Scan for the cell matching the given text and deliver its (x, y) coordinate at center. 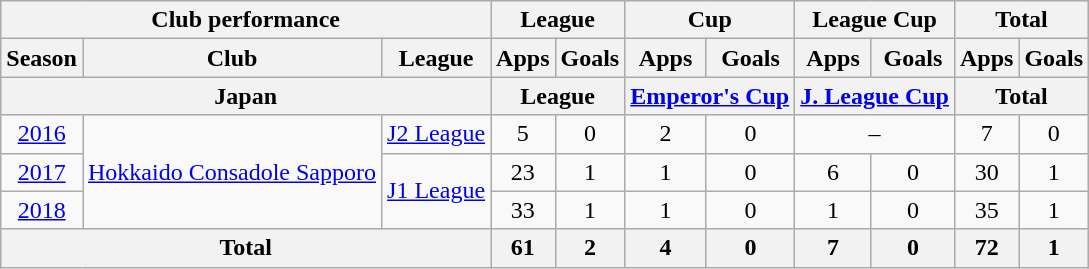
Hokkaido Consadole Sapporo (232, 172)
J1 League (436, 191)
Club performance (246, 20)
35 (986, 210)
Club (232, 58)
30 (986, 172)
2016 (42, 134)
J2 League (436, 134)
5 (523, 134)
61 (523, 248)
– (875, 134)
Season (42, 58)
33 (523, 210)
23 (523, 172)
Emperor's Cup (710, 96)
6 (834, 172)
2017 (42, 172)
Cup (710, 20)
J. League Cup (875, 96)
Japan (246, 96)
League Cup (875, 20)
72 (986, 248)
2018 (42, 210)
4 (666, 248)
